Provide the [X, Y] coordinate of the cell's center where the given text is located.  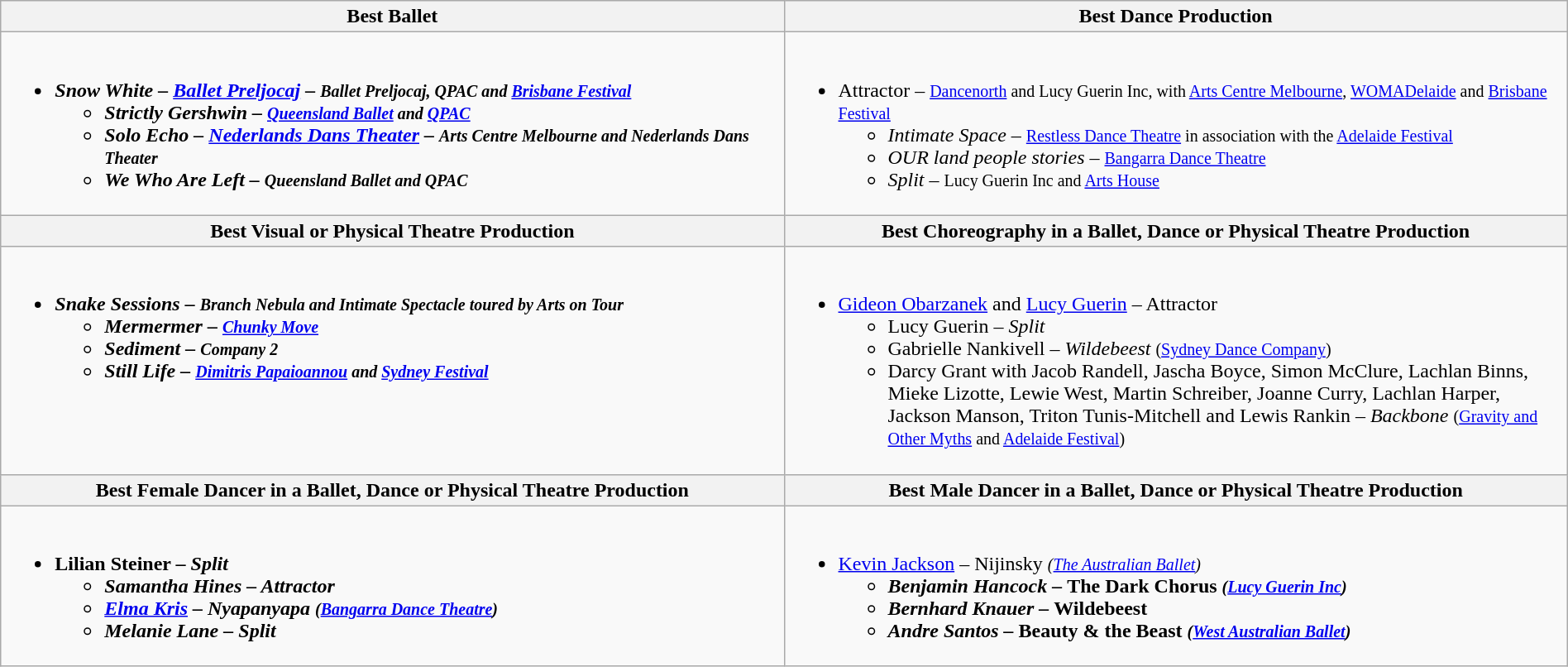
Best Choreography in a Ballet, Dance or Physical Theatre Production [1176, 231]
Best Ballet [392, 17]
Best Female Dancer in a Ballet, Dance or Physical Theatre Production [392, 490]
Best Visual or Physical Theatre Production [392, 231]
Lilian Steiner – SplitSamantha Hines – AttractorElma Kris – Nyapanyapa (Bangarra Dance Theatre)Melanie Lane – Split [392, 586]
Best Male Dancer in a Ballet, Dance or Physical Theatre Production [1176, 490]
Best Dance Production [1176, 17]
